Find where the given text appears and provide that cell's center as (X, Y) coordinate. 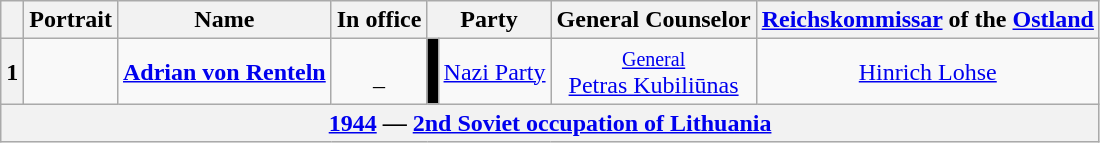
Portrait (71, 20)
Name (224, 20)
GeneralPetras Kubiliūnas (654, 72)
In office (379, 20)
Hinrich Lohse (928, 72)
Nazi Party (494, 72)
1944 — 2nd Soviet occupation of Lithuania (550, 123)
Party (489, 20)
Adrian von Renteln (224, 72)
General Counselor (654, 20)
1 (12, 72)
– (379, 72)
Reichskommissar of the Ostland (928, 20)
